Locate the cell with the specified text and output its [X, Y] center coordinate. 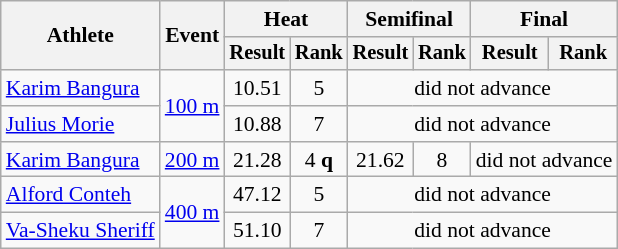
Heat [286, 19]
21.62 [381, 160]
51.10 [257, 231]
4 q [319, 160]
200 m [192, 160]
Athlete [80, 36]
10.88 [257, 124]
8 [442, 160]
47.12 [257, 195]
Semifinal [410, 19]
21.28 [257, 160]
100 m [192, 106]
Event [192, 36]
10.51 [257, 88]
Julius Morie [80, 124]
400 m [192, 212]
Va-Sheku Sheriff [80, 231]
Alford Conteh [80, 195]
Final [544, 19]
